Capture the cell that displays the provided text and extract its (X, Y) central coordinate. 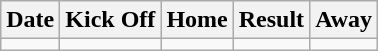
Result (271, 20)
Home (197, 20)
Away (344, 20)
Date (30, 20)
Kick Off (110, 20)
